Capture the cell that displays the provided text and extract its [X, Y] central coordinate. 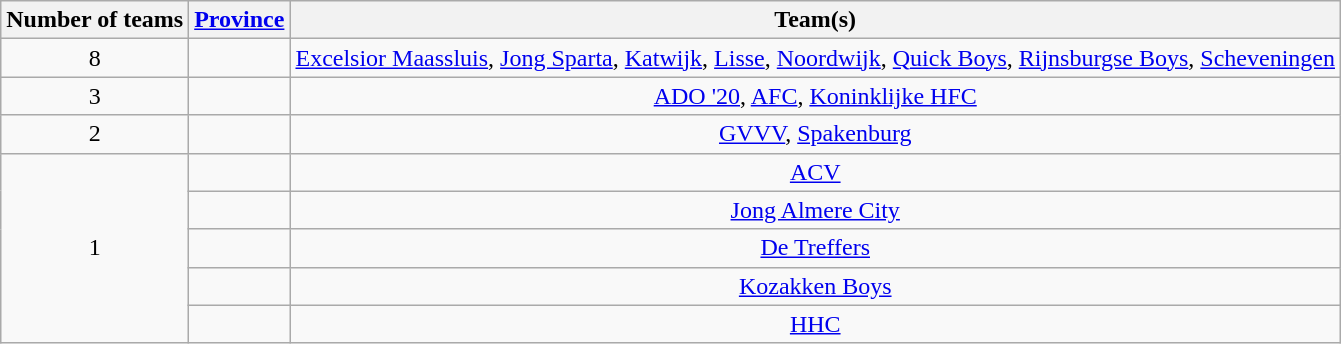
Team(s) [816, 20]
GVVV, Spakenburg [816, 134]
ADO '20, AFC, Koninklijke HFC [816, 96]
De Treffers [816, 248]
8 [95, 58]
Jong Almere City [816, 210]
Province [240, 20]
2 [95, 134]
1 [95, 248]
ACV [816, 172]
3 [95, 96]
HHC [816, 324]
Excelsior Maassluis, Jong Sparta, Katwijk, Lisse, Noordwijk, Quick Boys, Rijnsburgse Boys, Scheveningen [816, 58]
Kozakken Boys [816, 286]
Number of teams [95, 20]
